Find where the given text appears and provide that cell's center as [X, Y] coordinate. 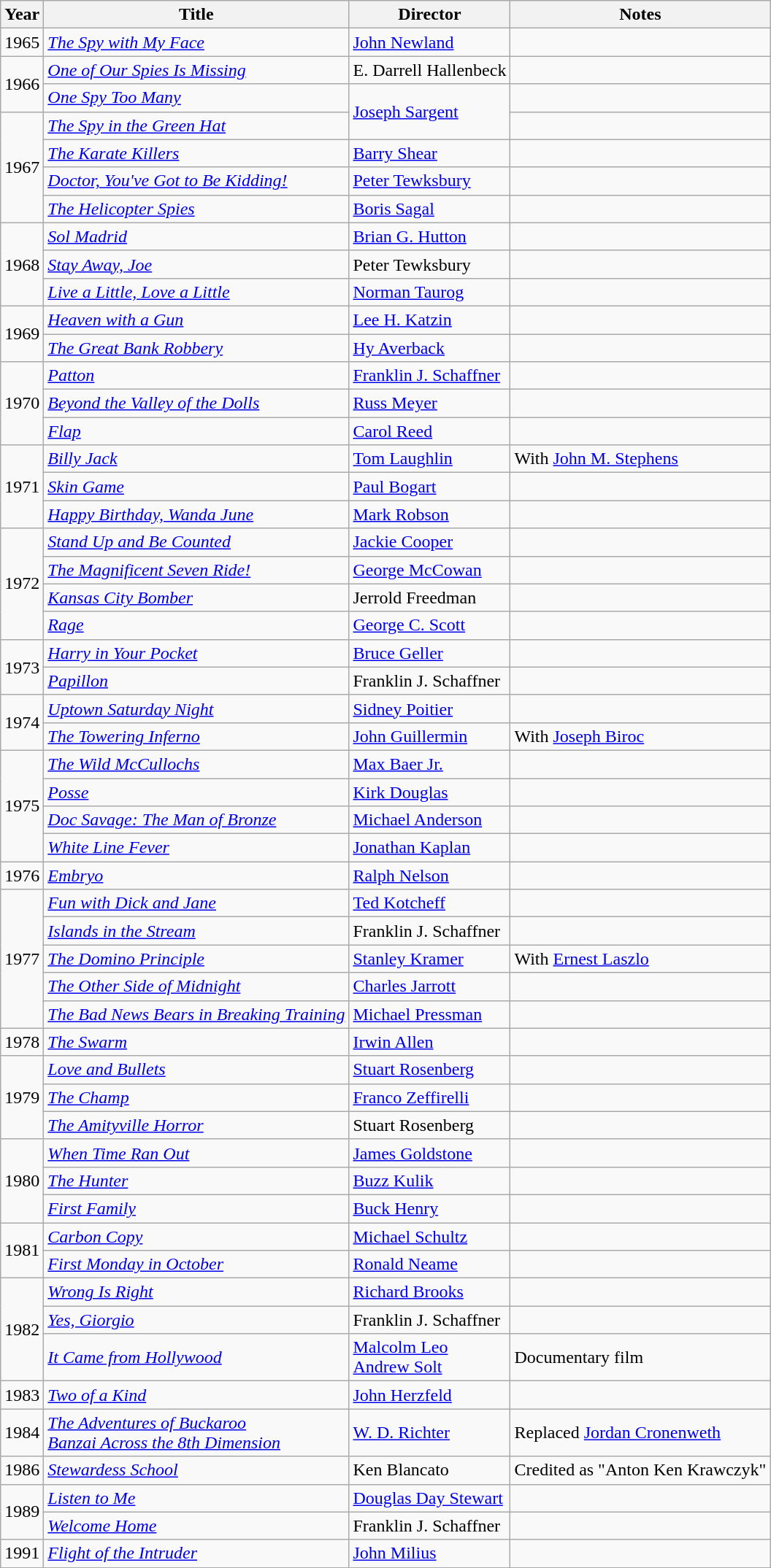
1977 [22, 959]
Papillon [196, 681]
1989 [22, 1512]
Listen to Me [196, 1498]
Title [196, 15]
With John M. Stephens [640, 459]
1975 [22, 806]
Flight of the Intruder [196, 1553]
With Ernest Laszlo [640, 959]
Love and Bullets [196, 1070]
Posse [196, 792]
Michael Anderson [429, 820]
George McCowan [429, 570]
1983 [22, 1395]
Billy Jack [196, 459]
Credited as "Anton Ken Krawczyk" [640, 1470]
The Swarm [196, 1042]
With Joseph Biroc [640, 736]
Bruce Geller [429, 653]
Ronald Neame [429, 1264]
W. D. Richter [429, 1433]
Kirk Douglas [429, 792]
First Family [196, 1208]
1991 [22, 1553]
John Milius [429, 1553]
The Bad News Bears in Breaking Training [196, 1014]
The Amityville Horror [196, 1125]
White Line Fever [196, 848]
Stand Up and Be Counted [196, 542]
Jerrold Freedman [429, 598]
The Other Side of Midnight [196, 986]
Buck Henry [429, 1208]
Doc Savage: The Man of Bronze [196, 820]
Sidney Poitier [429, 708]
Mark Robson [429, 514]
Beyond the Valley of the Dolls [196, 403]
Patton [196, 376]
Stay Away, Joe [196, 264]
1971 [22, 487]
Uptown Saturday Night [196, 708]
1969 [22, 333]
Tom Laughlin [429, 459]
The Spy in the Green Hat [196, 125]
1979 [22, 1097]
Live a Little, Love a Little [196, 292]
Ralph Nelson [429, 876]
Embryo [196, 876]
Kansas City Bomber [196, 598]
Jonathan Kaplan [429, 848]
1986 [22, 1470]
Barry Shear [429, 153]
Richard Brooks [429, 1292]
Russ Meyer [429, 403]
The Great Bank Robbery [196, 348]
Sol Madrid [196, 236]
Hy Averback [429, 348]
George C. Scott [429, 625]
The Towering Inferno [196, 736]
1967 [22, 167]
Wrong Is Right [196, 1292]
The Champ [196, 1097]
Franco Zeffirelli [429, 1097]
Buzz Kulik [429, 1181]
Year [22, 15]
Norman Taurog [429, 292]
Paul Bogart [429, 487]
The Hunter [196, 1181]
One Spy Too Many [196, 98]
Carol Reed [429, 431]
James Goldstone [429, 1153]
Flap [196, 431]
Replaced Jordan Cronenweth [640, 1433]
John Herzfeld [429, 1395]
The Helicopter Spies [196, 209]
Joseph Sargent [429, 112]
Carbon Copy [196, 1237]
Boris Sagal [429, 209]
The Karate Killers [196, 153]
John Guillermin [429, 736]
1984 [22, 1433]
1981 [22, 1251]
Doctor, You've Got to Be Kidding! [196, 181]
1966 [22, 84]
Charles Jarrott [429, 986]
One of Our Spies Is Missing [196, 70]
Rage [196, 625]
Harry in Your Pocket [196, 653]
First Monday in October [196, 1264]
Brian G. Hutton [429, 236]
1976 [22, 876]
The Domino Principle [196, 959]
Yes, Giorgio [196, 1320]
Director [429, 15]
The Spy with My Face [196, 42]
Islands in the Stream [196, 931]
1978 [22, 1042]
Notes [640, 15]
Stanley Kramer [429, 959]
Fun with Dick and Jane [196, 903]
Welcome Home [196, 1526]
Ted Kotcheff [429, 903]
Documentary film [640, 1357]
John Newland [429, 42]
Happy Birthday, Wanda June [196, 514]
Skin Game [196, 487]
1965 [22, 42]
Lee H. Katzin [429, 320]
Douglas Day Stewart [429, 1498]
1970 [22, 403]
Two of a Kind [196, 1395]
1968 [22, 264]
Malcolm LeoAndrew Solt [429, 1357]
It Came from Hollywood [196, 1357]
1973 [22, 667]
E. Darrell Hallenbeck [429, 70]
Michael Schultz [429, 1237]
Irwin Allen [429, 1042]
1980 [22, 1181]
1974 [22, 722]
Michael Pressman [429, 1014]
The Wild McCullochs [196, 764]
Heaven with a Gun [196, 320]
Ken Blancato [429, 1470]
Max Baer Jr. [429, 764]
Jackie Cooper [429, 542]
The Adventures of BuckarooBanzai Across the 8th Dimension [196, 1433]
The Magnificent Seven Ride! [196, 570]
1982 [22, 1329]
When Time Ran Out [196, 1153]
Stewardess School [196, 1470]
1972 [22, 584]
